Detect which cell encompasses the target text, then output its [X, Y] center coordinate. 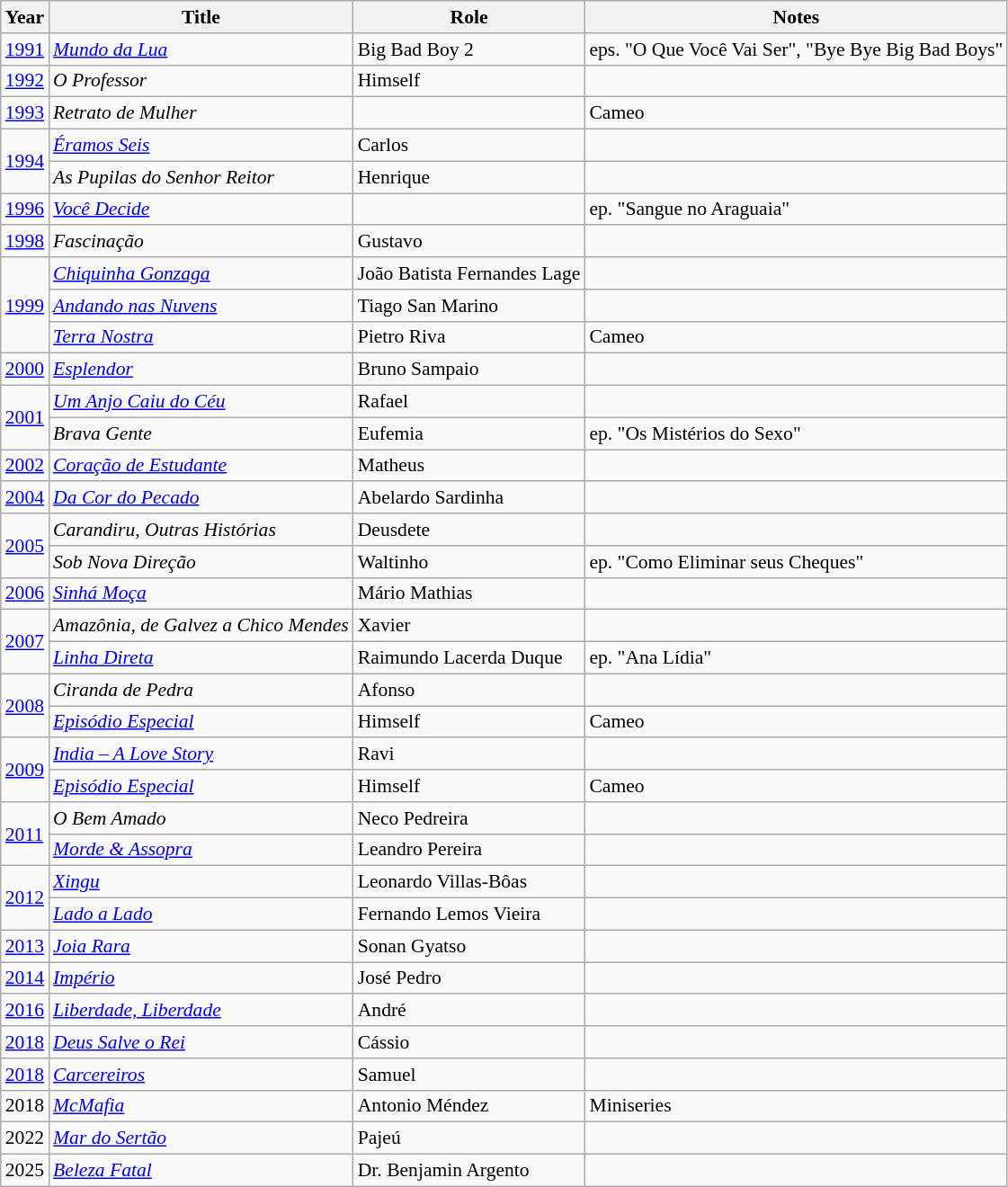
1999 [25, 306]
Bruno Sampaio [469, 370]
2007 [25, 642]
2009 [25, 770]
André [469, 1011]
Samuel [469, 1075]
1991 [25, 49]
Beleza Fatal [201, 1171]
Afonso [469, 690]
Ravi [469, 754]
Mar do Sertão [201, 1138]
Fernando Lemos Vieira [469, 915]
Carlos [469, 146]
2004 [25, 498]
Sonan Gyatso [469, 946]
Gustavo [469, 242]
Abelardo Sardinha [469, 498]
O Professor [201, 81]
Linha Direta [201, 658]
Xavier [469, 626]
Andando nas Nuvens [201, 306]
1996 [25, 210]
1992 [25, 81]
Title [201, 17]
eps. "O Que Você Vai Ser", "Bye Bye Big Bad Boys" [796, 49]
Big Bad Boy 2 [469, 49]
2016 [25, 1011]
Dr. Benjamin Argento [469, 1171]
Miniseries [796, 1106]
Year [25, 17]
Retrato de Mulher [201, 113]
Waltinho [469, 562]
Neco Pedreira [469, 818]
Um Anjo Caiu do Céu [201, 402]
Rafael [469, 402]
Henrique [469, 177]
As Pupilas do Senhor Reitor [201, 177]
2008 [25, 705]
2000 [25, 370]
2022 [25, 1138]
2012 [25, 897]
ep. "Sangue no Araguaia" [796, 210]
Amazônia, de Galvez a Chico Mendes [201, 626]
Role [469, 17]
Eufemia [469, 433]
Leonardo Villas-Bôas [469, 882]
Morde & Assopra [201, 850]
Chiquinha Gonzaga [201, 273]
Sob Nova Direção [201, 562]
1998 [25, 242]
Xingu [201, 882]
2025 [25, 1171]
Brava Gente [201, 433]
Sinhá Moça [201, 593]
2014 [25, 978]
2011 [25, 834]
Deus Salve o Rei [201, 1042]
Antonio Méndez [469, 1106]
Éramos Seis [201, 146]
José Pedro [469, 978]
Notes [796, 17]
2002 [25, 466]
ep. "Os Mistérios do Sexo" [796, 433]
Império [201, 978]
Pajeú [469, 1138]
Tiago San Marino [469, 306]
Joia Rara [201, 946]
João Batista Fernandes Lage [469, 273]
Lado a Lado [201, 915]
Matheus [469, 466]
Deusdete [469, 530]
2006 [25, 593]
Carandiru, Outras Histórias [201, 530]
Leandro Pereira [469, 850]
Mário Mathias [469, 593]
McMafia [201, 1106]
Fascinação [201, 242]
Terra Nostra [201, 337]
1993 [25, 113]
Você Decide [201, 210]
Coração de Estudante [201, 466]
Esplendor [201, 370]
Pietro Riva [469, 337]
India – A Love Story [201, 754]
Mundo da Lua [201, 49]
2005 [25, 545]
1994 [25, 162]
Liberdade, Liberdade [201, 1011]
2001 [25, 417]
Cássio [469, 1042]
2013 [25, 946]
Da Cor do Pecado [201, 498]
Ciranda de Pedra [201, 690]
O Bem Amado [201, 818]
Raimundo Lacerda Duque [469, 658]
ep. "Ana Lídia" [796, 658]
ep. "Como Eliminar seus Cheques" [796, 562]
Carcereiros [201, 1075]
